Scan for the cell matching the given text and deliver its (X, Y) coordinate at center. 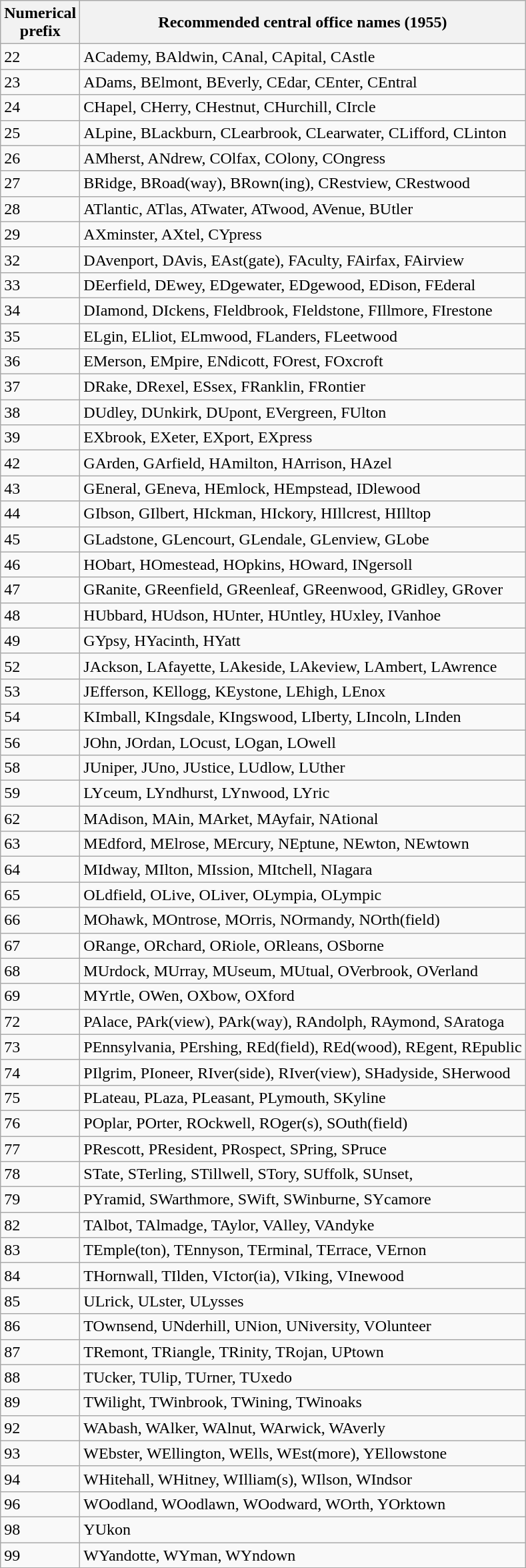
ORange, ORchard, ORiole, ORleans, OSborne (303, 945)
99 (40, 1555)
KImball, KIngsdale, KIngswood, LIberty, LIncoln, LInden (303, 717)
22 (40, 57)
66 (40, 920)
CHapel, CHerry, CHestnut, CHurchill, CIrcle (303, 107)
JAckson, LAfayette, LAkeside, LAkeview, LAmbert, LAwrence (303, 666)
35 (40, 336)
64 (40, 869)
44 (40, 514)
74 (40, 1072)
59 (40, 793)
85 (40, 1301)
79 (40, 1200)
46 (40, 564)
TAlbot, TAlmadge, TAylor, VAlley, VAndyke (303, 1225)
PEnnsylvania, PErshing, REd(field), REd(wood), REgent, REpublic (303, 1047)
98 (40, 1529)
ACademy, BAldwin, CAnal, CApital, CAstle (303, 57)
94 (40, 1479)
82 (40, 1225)
TEmple(ton), TEnnyson, TErminal, TErrace, VErnon (303, 1250)
WYandotte, WYman, WYndown (303, 1555)
PYramid, SWarthmore, SWift, SWinburne, SYcamore (303, 1200)
86 (40, 1326)
YUkon (303, 1529)
72 (40, 1022)
JOhn, JOrdan, LOcust, LOgan, LOwell (303, 743)
96 (40, 1504)
87 (40, 1352)
26 (40, 158)
43 (40, 488)
THornwall, TIlden, VIctor(ia), VIking, VInewood (303, 1276)
MOhawk, MOntrose, MOrris, NOrmandy, NOrth(field) (303, 920)
DUdley, DUnkirk, DUpont, EVergreen, FUlton (303, 412)
54 (40, 717)
27 (40, 183)
58 (40, 768)
MYrtle, OWen, OXbow, OXford (303, 996)
JEfferson, KEllogg, KEystone, LEhigh, LEnox (303, 691)
AXminster, AXtel, CYpress (303, 234)
Numericalprefix (40, 23)
37 (40, 387)
47 (40, 590)
89 (40, 1403)
WAbash, WAlker, WAlnut, WArwick, WAverly (303, 1428)
TWilight, TWinbrook, TWining, TWinoaks (303, 1403)
ELgin, ELliot, ELmwood, FLanders, FLeetwood (303, 336)
48 (40, 615)
DAvenport, DAvis, EAst(gate), FAculty, FAirfax, FAirview (303, 260)
WEbster, WEllington, WElls, WEst(more), YEllowstone (303, 1453)
28 (40, 209)
29 (40, 234)
76 (40, 1123)
49 (40, 641)
MEdford, MElrose, MErcury, NEptune, NEwton, NEwtown (303, 844)
25 (40, 133)
GLadstone, GLencourt, GLendale, GLenview, GLobe (303, 539)
69 (40, 996)
PLateau, PLaza, PLeasant, PLymouth, SKyline (303, 1098)
ALpine, BLackburn, CLearbrook, CLearwater, CLifford, CLinton (303, 133)
GArden, GArfield, HAmilton, HArrison, HAzel (303, 463)
36 (40, 362)
TRemont, TRiangle, TRinity, TRojan, UPtown (303, 1352)
HUbbard, HUdson, HUnter, HUntley, HUxley, IVanhoe (303, 615)
77 (40, 1148)
63 (40, 844)
GIbson, GIlbert, HIckman, HIckory, HIllcrest, HIlltop (303, 514)
56 (40, 743)
AMherst, ANdrew, COlfax, COlony, COngress (303, 158)
MIdway, MIlton, MIssion, MItchell, NIagara (303, 869)
GEneral, GEneva, HEmlock, HEmpstead, IDlewood (303, 488)
ULrick, ULster, ULysses (303, 1301)
84 (40, 1276)
STate, STerling, STillwell, STory, SUffolk, SUnset, (303, 1174)
75 (40, 1098)
67 (40, 945)
GYpsy, HYacinth, HYatt (303, 641)
65 (40, 895)
24 (40, 107)
EXbrook, EXeter, EXport, EXpress (303, 438)
68 (40, 971)
62 (40, 819)
MUrdock, MUrray, MUseum, MUtual, OVerbrook, OVerland (303, 971)
92 (40, 1428)
TUcker, TUlip, TUrner, TUxedo (303, 1377)
42 (40, 463)
34 (40, 310)
PRescott, PResident, PRospect, SPring, SPruce (303, 1148)
38 (40, 412)
78 (40, 1174)
BRidge, BRoad(way), BRown(ing), CRestview, CRestwood (303, 183)
32 (40, 260)
OLdfield, OLive, OLiver, OLympia, OLympic (303, 895)
45 (40, 539)
23 (40, 82)
LYceum, LYndhurst, LYnwood, LYric (303, 793)
93 (40, 1453)
73 (40, 1047)
TOwnsend, UNderhill, UNion, UNiversity, VOlunteer (303, 1326)
83 (40, 1250)
52 (40, 666)
HObart, HOmestead, HOpkins, HOward, INgersoll (303, 564)
DRake, DRexel, ESsex, FRanklin, FRontier (303, 387)
WOodland, WOodlawn, WOodward, WOrth, YOrktown (303, 1504)
GRanite, GReenfield, GReenleaf, GReenwood, GRidley, GRover (303, 590)
MAdison, MAin, MArket, MAyfair, NAtional (303, 819)
33 (40, 285)
PIlgrim, PIoneer, RIver(side), RIver(view), SHadyside, SHerwood (303, 1072)
PAlace, PArk(view), PArk(way), RAndolph, RAymond, SAratoga (303, 1022)
JUniper, JUno, JUstice, LUdlow, LUther (303, 768)
39 (40, 438)
ADams, BElmont, BEverly, CEdar, CEnter, CEntral (303, 82)
DIamond, DIckens, FIeldbrook, FIeldstone, FIllmore, FIrestone (303, 310)
WHitehall, WHitney, WIlliam(s), WIlson, WIndsor (303, 1479)
EMerson, EMpire, ENdicott, FOrest, FOxcroft (303, 362)
53 (40, 691)
88 (40, 1377)
Recommended central office names (1955) (303, 23)
DEerfield, DEwey, EDgewater, EDgewood, EDison, FEderal (303, 285)
POplar, POrter, ROckwell, ROger(s), SOuth(field) (303, 1123)
ATlantic, ATlas, ATwater, ATwood, AVenue, BUtler (303, 209)
